Provide the (x, y) coordinate of the cell's center where the given text is located.  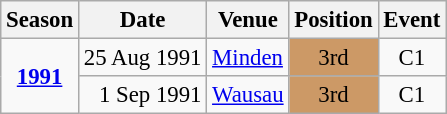
Season (40, 20)
1 Sep 1991 (142, 95)
Date (142, 20)
Venue (248, 20)
Event (412, 20)
Minden (248, 58)
25 Aug 1991 (142, 58)
Position (334, 20)
1991 (40, 76)
Wausau (248, 95)
